Locate the cell with the specified text and output its [X, Y] center coordinate. 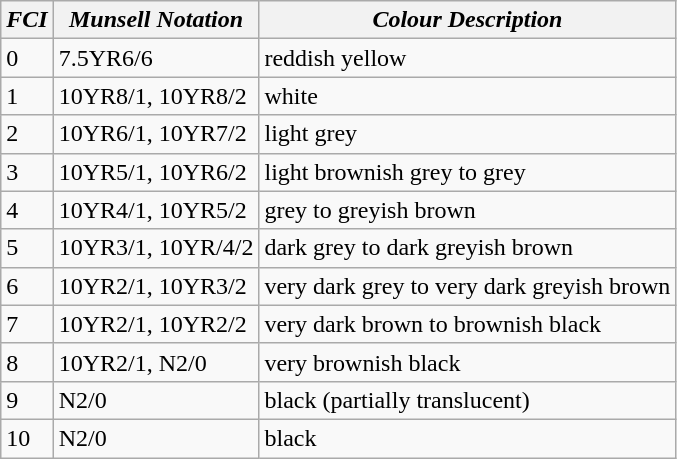
10YR8/1, 10YR8/2 [156, 96]
10YR2/1, 10YR3/2 [156, 286]
10YR2/1, N2/0 [156, 362]
very dark grey to very dark greyish brown [468, 286]
10 [27, 438]
very brownish black [468, 362]
grey to greyish brown [468, 210]
3 [27, 172]
white [468, 96]
10YR4/1, 10YR5/2 [156, 210]
10YR5/1, 10YR6/2 [156, 172]
4 [27, 210]
10YR3/1, 10YR/4/2 [156, 248]
reddish yellow [468, 58]
9 [27, 400]
7 [27, 324]
6 [27, 286]
light brownish grey to grey [468, 172]
dark grey to dark greyish brown [468, 248]
8 [27, 362]
light grey [468, 134]
Colour Description [468, 20]
very dark brown to brownish black [468, 324]
7.5YR6/6 [156, 58]
10YR2/1, 10YR2/2 [156, 324]
1 [27, 96]
0 [27, 58]
5 [27, 248]
FCI [27, 20]
black (partially translucent) [468, 400]
black [468, 438]
Munsell Notation [156, 20]
2 [27, 134]
10YR6/1, 10YR7/2 [156, 134]
